Scan for the cell matching the given text and deliver its (x, y) coordinate at center. 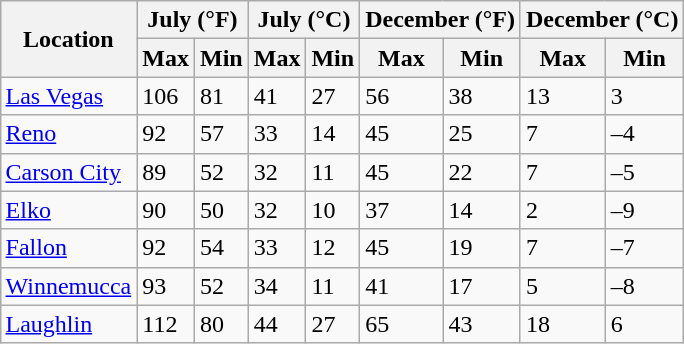
Elko (68, 210)
57 (221, 134)
–7 (644, 248)
81 (221, 96)
December (°F) (440, 20)
Laughlin (68, 324)
25 (482, 134)
38 (482, 96)
Location (68, 39)
Las Vegas (68, 96)
80 (221, 324)
112 (166, 324)
–9 (644, 210)
50 (221, 210)
2 (562, 210)
37 (402, 210)
Fallon (68, 248)
22 (482, 172)
Reno (68, 134)
43 (482, 324)
6 (644, 324)
Winnemucca (68, 286)
93 (166, 286)
10 (333, 210)
–4 (644, 134)
–8 (644, 286)
44 (277, 324)
17 (482, 286)
12 (333, 248)
106 (166, 96)
34 (277, 286)
July (°F) (192, 20)
56 (402, 96)
65 (402, 324)
90 (166, 210)
19 (482, 248)
–5 (644, 172)
18 (562, 324)
July (°C) (304, 20)
13 (562, 96)
5 (562, 286)
89 (166, 172)
3 (644, 96)
December (°C) (602, 20)
Carson City (68, 172)
54 (221, 248)
